Find where the given text appears and provide that cell's center as (x, y) coordinate. 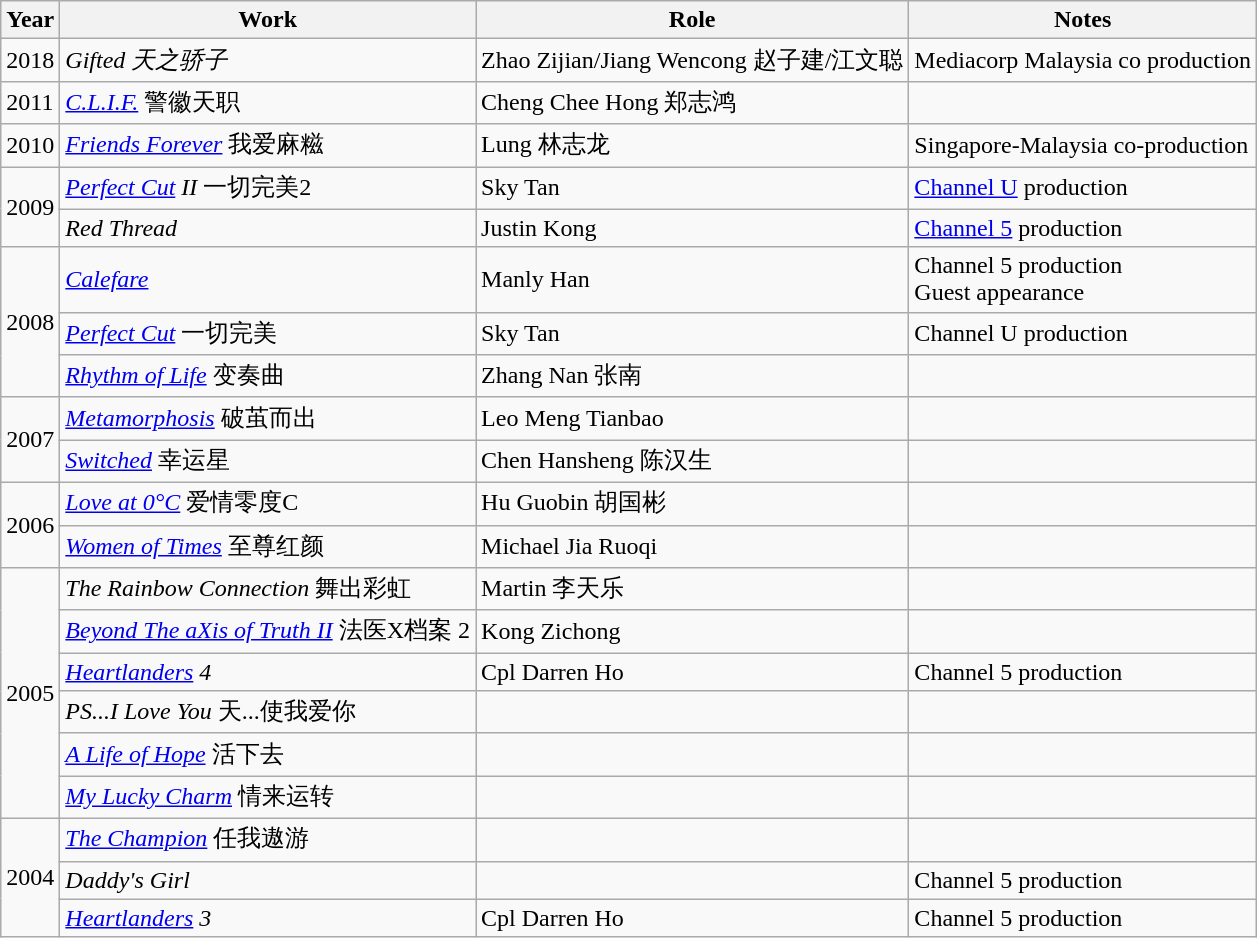
2006 (30, 524)
Perfect Cut 一切完美 (268, 334)
Love at 0°C 爱情零度C (268, 504)
Michael Jia Ruoqi (692, 546)
Heartlanders 4 (268, 672)
Hu Guobin 胡国彬 (692, 504)
Metamorphosis 破茧而出 (268, 418)
Heartlanders 3 (268, 918)
A Life of Hope 活下去 (268, 754)
Justin Kong (692, 228)
Work (268, 20)
C.L.I.F. 警徽天职 (268, 102)
2010 (30, 146)
The Rainbow Connection 舞出彩虹 (268, 590)
2007 (30, 440)
Cheng Chee Hong 郑志鸿 (692, 102)
Lung 林志龙 (692, 146)
Beyond The aXis of Truth II 法医X档案 2 (268, 632)
Channel 5 productionGuest appearance (1083, 280)
The Champion 任我遨游 (268, 840)
2009 (30, 206)
Year (30, 20)
Martin 李天乐 (692, 590)
Friends Forever 我爱麻糍 (268, 146)
2008 (30, 322)
Singapore-Malaysia co-production (1083, 146)
Red Thread (268, 228)
Chen Hansheng 陈汉生 (692, 462)
Notes (1083, 20)
2005 (30, 694)
2004 (30, 878)
Switched 幸运星 (268, 462)
Calefare (268, 280)
Kong Zichong (692, 632)
My Lucky Charm 情来运转 (268, 798)
Zhao Zijian/Jiang Wencong 赵子建/江文聪 (692, 60)
2011 (30, 102)
PS...I Love You 天...使我爱你 (268, 712)
Leo Meng Tianbao (692, 418)
Role (692, 20)
Zhang Nan 张南 (692, 376)
Manly Han (692, 280)
Mediacorp Malaysia co production (1083, 60)
Gifted 天之骄子 (268, 60)
Women of Times 至尊红颜 (268, 546)
Rhythm of Life 变奏曲 (268, 376)
Perfect Cut II 一切完美2 (268, 188)
2018 (30, 60)
Daddy's Girl (268, 880)
